Search for the cell housing the specified text and yield its (X, Y) center coordinate. 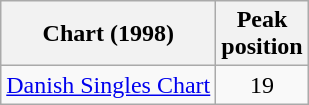
Chart (1998) (108, 34)
Danish Singles Chart (108, 85)
19 (262, 85)
Peakposition (262, 34)
